Detect which cell encompasses the target text, then output its [X, Y] center coordinate. 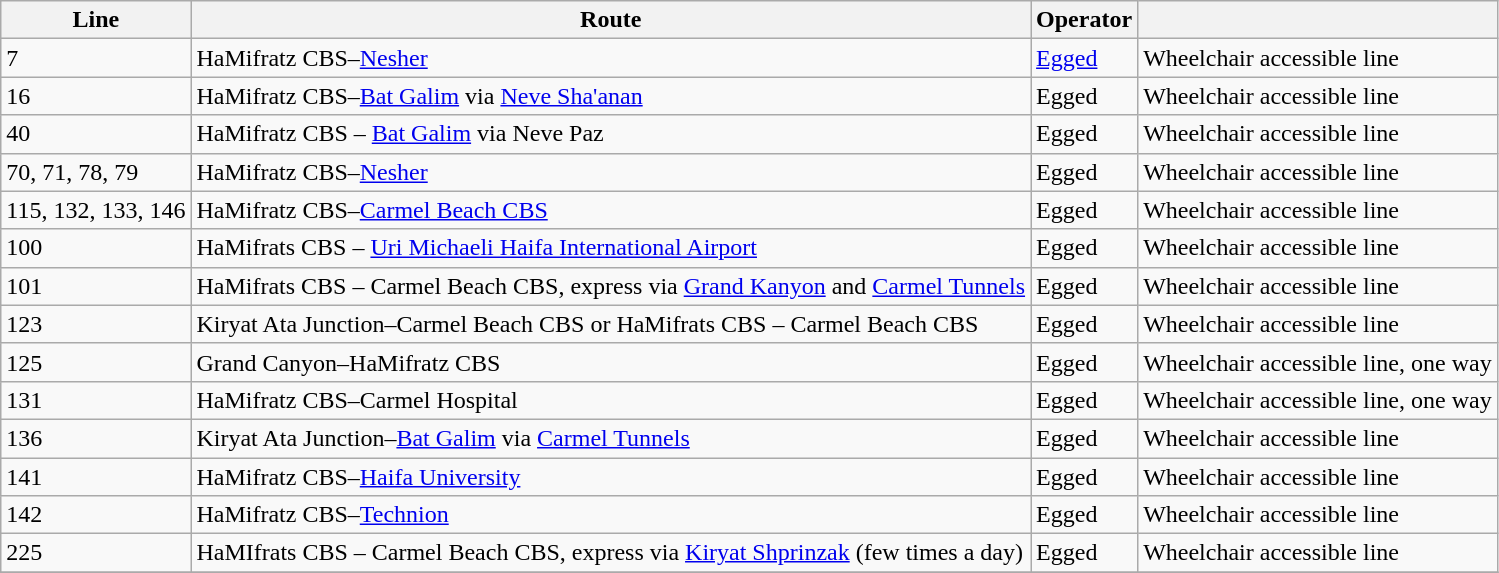
HaMifratz CBS–Carmel Beach CBS [611, 210]
142 [96, 515]
HaMifratz CBS–Bat Galim via Neve Sha'anan [611, 96]
123 [96, 324]
7 [96, 58]
Operator [1084, 20]
HaMifratz CBS–Haifa University [611, 477]
136 [96, 438]
115, 132, 133, 146 [96, 210]
141 [96, 477]
HaMifrats CBS – Carmel Beach CBS, express via Grand Kanyon and Carmel Tunnels [611, 286]
HaMifrats CBS – Uri Michaeli Haifa International Airport [611, 248]
Route [611, 20]
40 [96, 134]
70, 71, 78, 79 [96, 172]
125 [96, 362]
HaMifratz CBS–Carmel Hospital [611, 400]
Kiryat Ata Junction–Carmel Beach CBS or HaMifrats CBS – Carmel Beach CBS [611, 324]
16 [96, 96]
Kiryat Ata Junction–Bat Galim via Carmel Tunnels [611, 438]
Grand Canyon–HaMifratz CBS [611, 362]
HaMifratz CBS–Technion [611, 515]
HaMIfrats CBS – Carmel Beach CBS, express via Kiryat Shprinzak (few times a day) [611, 553]
100 [96, 248]
225 [96, 553]
101 [96, 286]
131 [96, 400]
Line [96, 20]
HaMifratz CBS – Bat Galim via Neve Paz [611, 134]
